Determine the (X, Y) coordinate at the center of the cell enclosing the given text.  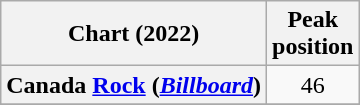
Peakposition (313, 34)
46 (313, 85)
Canada Rock (Billboard) (134, 85)
Chart (2022) (134, 34)
